Scan for the cell matching the given text and deliver its [X, Y] coordinate at center. 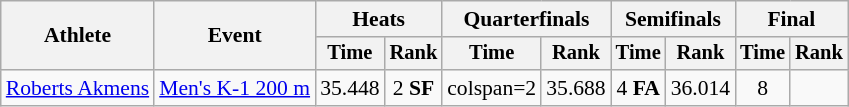
35.448 [350, 88]
Heats [378, 19]
8 [762, 88]
2 SF [414, 88]
Event [234, 36]
4 FA [638, 88]
Semifinals [673, 19]
colspan=2 [492, 88]
Roberts Akmens [78, 88]
Quarterfinals [526, 19]
Final [791, 19]
Men's K-1 200 m [234, 88]
Athlete [78, 36]
36.014 [700, 88]
35.688 [576, 88]
